Determine the (X, Y) coordinate at the center of the cell enclosing the given text.  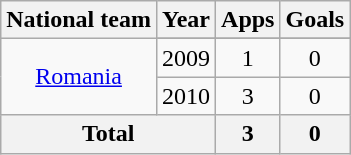
Goals (315, 20)
Year (186, 20)
1 (248, 58)
Total (108, 134)
National team (79, 20)
Apps (248, 20)
2010 (186, 96)
2009 (186, 58)
Romania (79, 77)
